Capture the cell that displays the provided text and extract its (x, y) central coordinate. 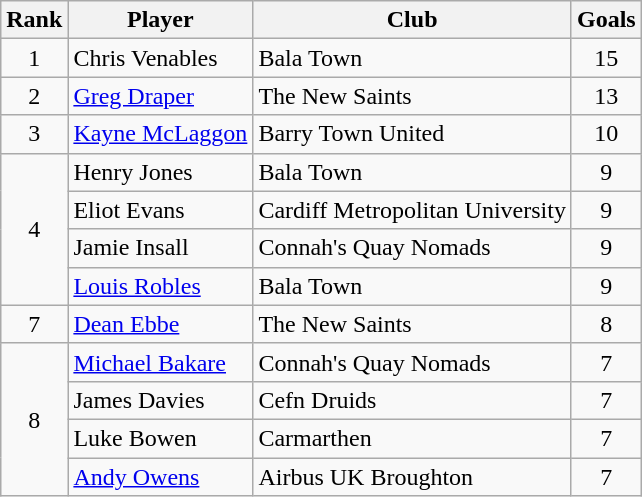
Player (160, 20)
Kayne McLaggon (160, 134)
Cefn Druids (412, 400)
Chris Venables (160, 58)
Dean Ebbe (160, 324)
3 (34, 134)
Michael Bakare (160, 362)
Carmarthen (412, 438)
Cardiff Metropolitan University (412, 210)
15 (606, 58)
4 (34, 229)
Luke Bowen (160, 438)
Barry Town United (412, 134)
Club (412, 20)
Goals (606, 20)
Jamie Insall (160, 248)
1 (34, 58)
2 (34, 96)
Andy Owens (160, 477)
James Davies (160, 400)
Eliot Evans (160, 210)
Greg Draper (160, 96)
Rank (34, 20)
Henry Jones (160, 172)
Airbus UK Broughton (412, 477)
13 (606, 96)
Louis Robles (160, 286)
10 (606, 134)
